Search for the cell housing the specified text and yield its (x, y) center coordinate. 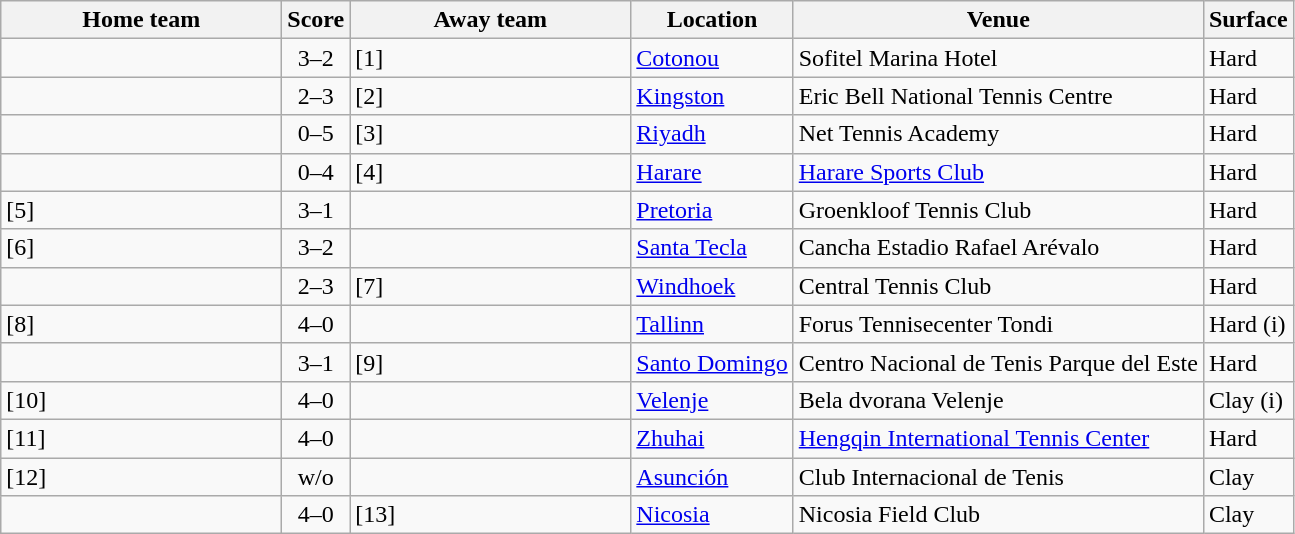
Hengqin International Tennis Center (998, 438)
[4] (490, 172)
Eric Bell National Tennis Centre (998, 96)
Club Internacional de Tenis (998, 477)
Santo Domingo (712, 362)
[5] (142, 210)
Central Tennis Club (998, 286)
[11] (142, 438)
Harare Sports Club (998, 172)
Clay (i) (1248, 400)
Asunción (712, 477)
Groenkloof Tennis Club (998, 210)
Harare (712, 172)
Nicosia Field Club (998, 515)
0–4 (316, 172)
Hard (i) (1248, 324)
0–5 (316, 134)
[12] (142, 477)
[1] (490, 58)
Cotonou (712, 58)
Forus Tennisecenter Tondi (998, 324)
[8] (142, 324)
[13] (490, 515)
Net Tennis Academy (998, 134)
Centro Nacional de Tenis Parque del Este (998, 362)
[2] (490, 96)
[3] (490, 134)
Venue (998, 20)
Bela dvorana Velenje (998, 400)
[7] (490, 286)
Home team (142, 20)
[10] (142, 400)
Zhuhai (712, 438)
Pretoria (712, 210)
[6] (142, 248)
Sofitel Marina Hotel (998, 58)
Riyadh (712, 134)
Location (712, 20)
Cancha Estadio Rafael Arévalo (998, 248)
Windhoek (712, 286)
Nicosia (712, 515)
Tallinn (712, 324)
w/o (316, 477)
Score (316, 20)
Kingston (712, 96)
Away team (490, 20)
Santa Tecla (712, 248)
Surface (1248, 20)
[9] (490, 362)
Velenje (712, 400)
